Provide the [x, y] coordinate of the cell's center where the given text is located.  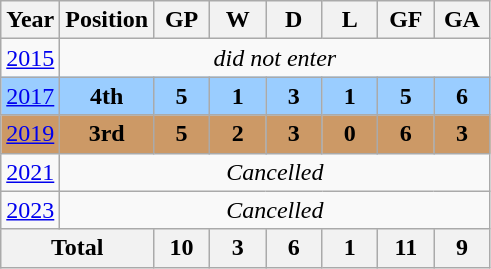
2023 [30, 210]
GP [182, 20]
Position [107, 20]
10 [182, 248]
W [238, 20]
L [350, 20]
Year [30, 20]
4th [107, 96]
0 [350, 134]
Total [78, 248]
GF [406, 20]
2019 [30, 134]
2 [238, 134]
11 [406, 248]
GA [462, 20]
2021 [30, 172]
2015 [30, 58]
D [294, 20]
did not enter [275, 58]
3rd [107, 134]
2017 [30, 96]
9 [462, 248]
